Return [X, Y] of the center of cell containing provided text 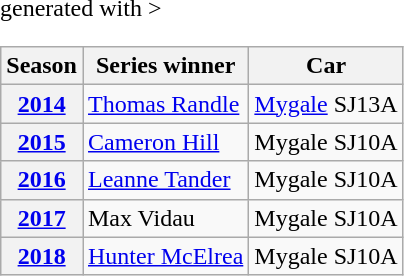
2014 [42, 104]
Thomas Randle [165, 104]
Leanne Tander [165, 180]
Cameron Hill [165, 142]
Season [42, 66]
Mygale SJ13A [326, 104]
Max Vidau [165, 218]
2015 [42, 142]
Car [326, 66]
Hunter McElrea [165, 256]
Series winner [165, 66]
2016 [42, 180]
2018 [42, 256]
2017 [42, 218]
